Output the (x, y) coordinate of the center of the cell containing the given text.  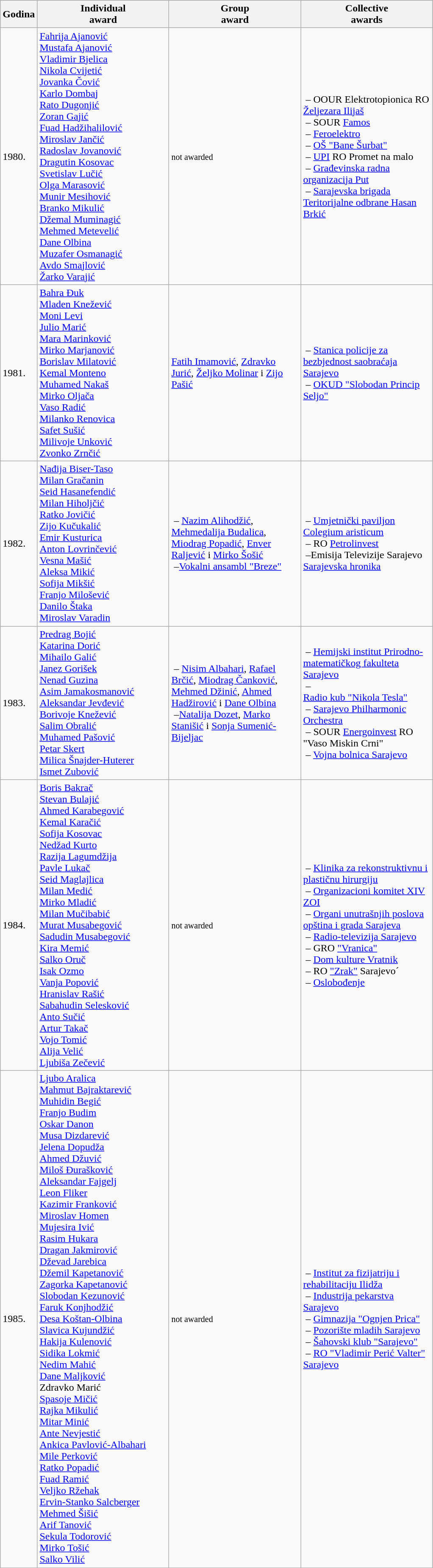
1981. (19, 373)
– Nazim Alihodžić, Mehmedalija Budalica, Miodrag Popadić, Enver Raljević i Mirko Šošić –Vokalni ansambl "Breze" (235, 544)
1982. (19, 544)
Individualaward (103, 14)
1983. (19, 703)
– Stanica policije za bezbjednost saobraćaja Sarajevo – OKUD "Slobodan Princip Seljo" (367, 373)
– Umjetnički paviljon Colegium aristicum – RO Petrolinvest –Emisija Televizije Sarajevo Sarajevska hronika (367, 544)
1984. (19, 925)
Collectiveawards (367, 14)
Groupaward (235, 14)
1980. (19, 156)
1985. (19, 1319)
Fatih Imamović, Zdravko Jurić, Željko Molinar i Zijo Pašić (235, 373)
Godina (19, 14)
